Locate the cell with the specified text and output its [x, y] center coordinate. 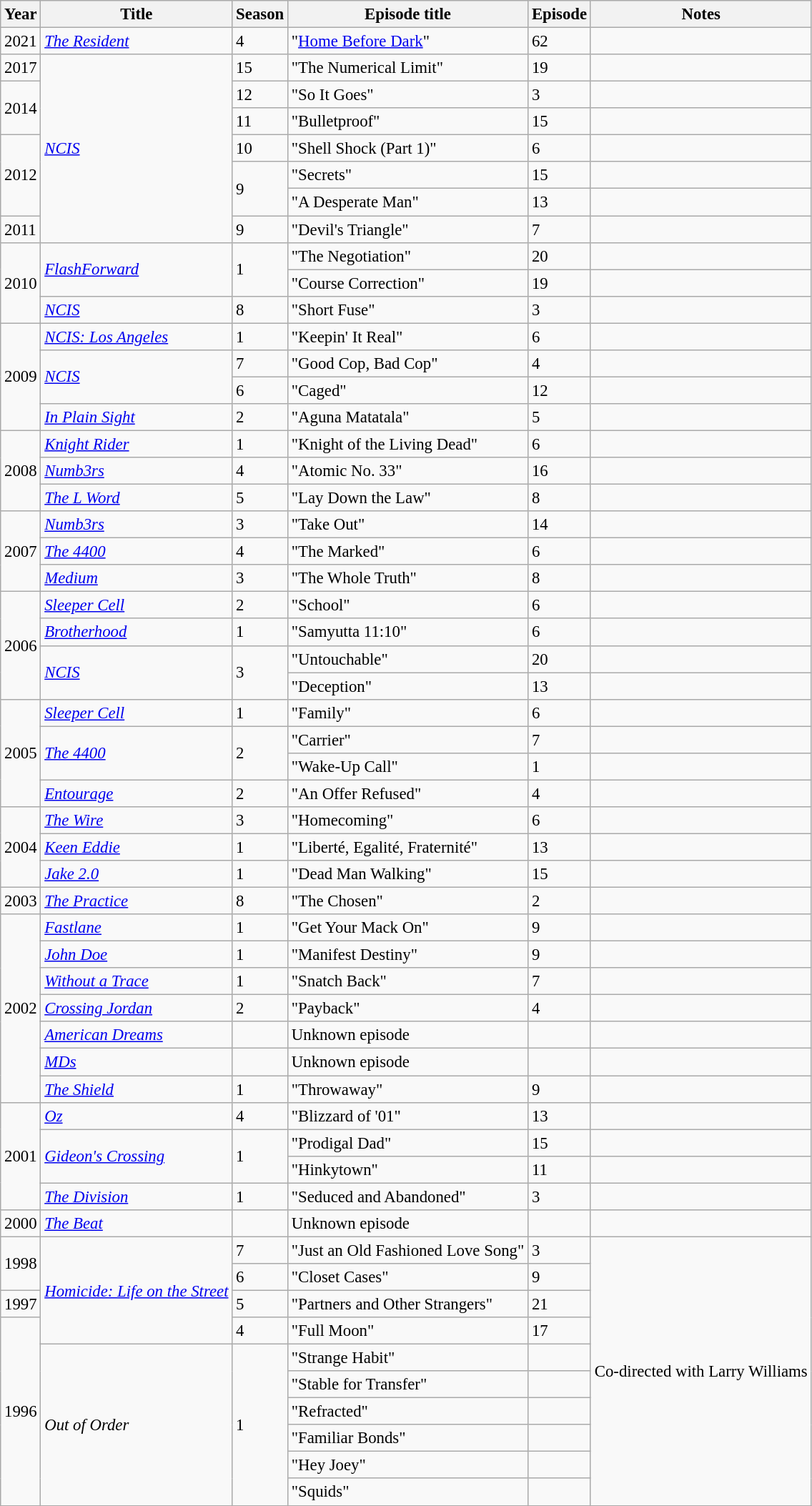
1997 [21, 1304]
NCIS: Los Angeles [137, 337]
Co-directed with Larry Williams [700, 1371]
Season [260, 14]
"Keepin' It Real" [407, 337]
"Bulletproof" [407, 122]
"Strange Habit" [407, 1358]
The Wire [137, 821]
2009 [21, 377]
Keen Eddie [137, 847]
"Hinkytown" [407, 1169]
2017 [21, 68]
The Division [137, 1197]
"Aguna Matatala" [407, 417]
"The Whole Truth" [407, 578]
2012 [21, 176]
Year [21, 14]
Crossing Jordan [137, 1009]
Without a Trace [137, 981]
"Just an Old Fashioned Love Song" [407, 1250]
"Blizzard of '01" [407, 1116]
American Dreams [137, 1036]
"Hey Joey" [407, 1465]
FlashForward [137, 269]
Oz [137, 1116]
"Manifest Destiny" [407, 955]
"Seduced and Abandoned" [407, 1197]
Out of Order [137, 1425]
"Shell Shock (Part 1)" [407, 149]
2011 [21, 229]
"Prodigal Dad" [407, 1143]
The L Word [137, 498]
2007 [21, 552]
"Partners and Other Strangers" [407, 1304]
"Atomic No. 33" [407, 471]
Gideon's Crossing [137, 1156]
"Stable for Transfer" [407, 1384]
Entourage [137, 793]
Title [137, 14]
"Knight of the Living Dead" [407, 444]
"Throwaway" [407, 1089]
"The Marked" [407, 552]
"Secrets" [407, 175]
21 [560, 1304]
"Good Cop, Bad Cop" [407, 364]
10 [260, 149]
"The Numerical Limit" [407, 68]
2002 [21, 1008]
"Take Out" [407, 525]
"Familiar Bonds" [407, 1438]
Medium [137, 578]
The Resident [137, 41]
"Deception" [407, 686]
Jake 2.0 [137, 874]
"So It Goes" [407, 95]
"Snatch Back" [407, 981]
"Liberté, Egalité, Fraternité" [407, 847]
"An Offer Refused" [407, 793]
"Wake-Up Call" [407, 767]
"Short Fuse" [407, 309]
"The Chosen" [407, 901]
"Refracted" [407, 1412]
16 [560, 471]
In Plain Sight [137, 417]
2003 [21, 901]
"Course Correction" [407, 283]
"Caged" [407, 390]
The Shield [137, 1089]
2014 [21, 109]
"Closet Cases" [407, 1277]
"Home Before Dark" [407, 41]
"Untouchable" [407, 659]
14 [560, 525]
The Practice [137, 901]
"Carrier" [407, 740]
"The Negotiation" [407, 256]
MDs [137, 1062]
2000 [21, 1224]
"Full Moon" [407, 1331]
John Doe [137, 955]
2004 [21, 848]
Notes [700, 14]
Episode [560, 14]
Episode title [407, 14]
Knight Rider [137, 444]
2006 [21, 645]
"Samyutta 11:10" [407, 633]
"Dead Man Walking" [407, 874]
"A Desperate Man" [407, 202]
"Payback" [407, 1009]
2008 [21, 470]
62 [560, 41]
The Beat [137, 1224]
1996 [21, 1411]
2001 [21, 1156]
"Family" [407, 713]
2005 [21, 753]
"Get Your Mack On" [407, 928]
Homicide: Life on the Street [137, 1290]
"School" [407, 605]
"Squids" [407, 1492]
"Lay Down the Law" [407, 498]
2021 [21, 41]
17 [560, 1331]
Brotherhood [137, 633]
2010 [21, 283]
Fastlane [137, 928]
1998 [21, 1264]
"Homecoming" [407, 821]
"Devil's Triangle" [407, 229]
